Output the [x, y] coordinate of the center of the cell containing the given text.  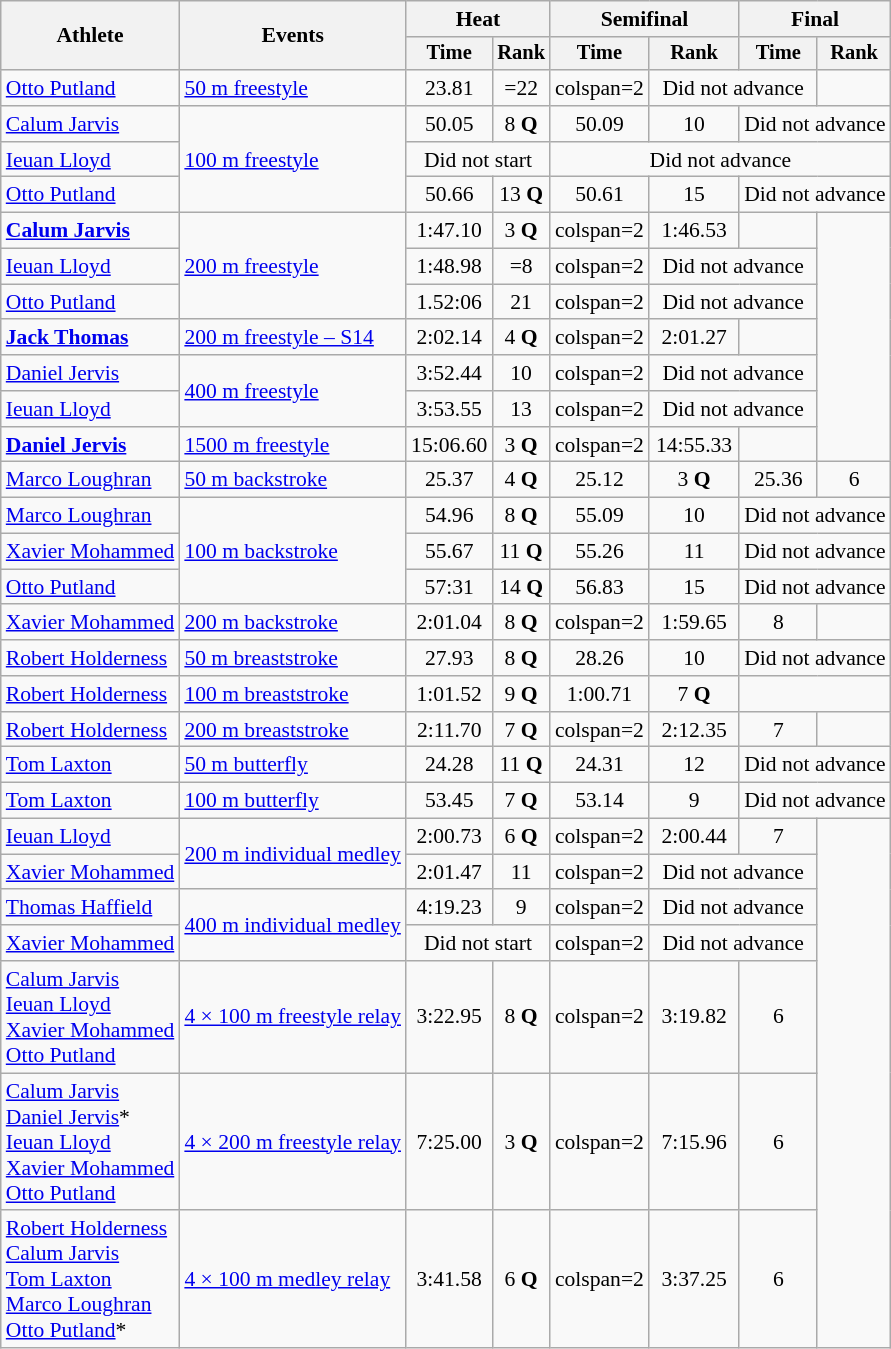
Calum JarvisDaniel Jervis*Ieuan LloydXavier MohammedOtto Putland [90, 1142]
Robert HoldernessCalum JarvisTom LaxtonMarco LoughranOtto Putland* [90, 1280]
2:00.73 [449, 837]
1:46.53 [694, 231]
56.83 [600, 587]
2:00.44 [694, 837]
24.31 [600, 765]
1500 m freestyle [292, 445]
100 m freestyle [292, 160]
15:06.60 [449, 445]
200 m freestyle – S14 [292, 338]
53.45 [449, 801]
50 m freestyle [292, 88]
1.52:06 [449, 302]
9 Q [521, 694]
2:02.14 [449, 338]
3:19.82 [694, 1017]
2:12.35 [694, 730]
50 m breaststroke [292, 658]
2:01.04 [449, 623]
50.05 [449, 124]
54.96 [449, 516]
28.26 [600, 658]
=22 [521, 88]
50.66 [449, 195]
8 [778, 623]
3:53.55 [449, 409]
27.93 [449, 658]
7:25.00 [449, 1142]
4:19.23 [449, 908]
1:48.98 [449, 267]
1:47.10 [449, 231]
200 m individual medley [292, 854]
12 [694, 765]
50 m backstroke [292, 480]
Jack Thomas [90, 338]
2:11.70 [449, 730]
1:59.65 [694, 623]
=8 [521, 267]
7:15.96 [694, 1142]
Events [292, 36]
100 m butterfly [292, 801]
25.36 [778, 480]
3:37.25 [694, 1280]
200 m breaststroke [292, 730]
4 × 100 m freestyle relay [292, 1017]
100 m backstroke [292, 552]
Final [815, 19]
14:55.33 [694, 445]
13 [521, 409]
3:41.58 [449, 1280]
Athlete [90, 36]
1:01.52 [449, 694]
50.61 [600, 195]
200 m freestyle [292, 266]
57:31 [449, 587]
21 [521, 302]
25.37 [449, 480]
100 m breaststroke [292, 694]
2:01.47 [449, 872]
55.26 [600, 552]
50 m butterfly [292, 765]
Thomas Haffield [90, 908]
3:22.95 [449, 1017]
400 m individual medley [292, 926]
55.09 [600, 516]
200 m backstroke [292, 623]
14 Q [521, 587]
13 Q [521, 195]
24.28 [449, 765]
23.81 [449, 88]
53.14 [600, 801]
55.67 [449, 552]
25.12 [600, 480]
4 × 200 m freestyle relay [292, 1142]
50.09 [600, 124]
Heat [478, 19]
Semifinal [644, 19]
2:01.27 [694, 338]
3:52.44 [449, 373]
1:00.71 [600, 694]
4 × 100 m medley relay [292, 1280]
400 m freestyle [292, 390]
Calum JarvisIeuan LloydXavier MohammedOtto Putland [90, 1017]
